Pinpoint the cell where the given text exists, returning its [X, Y] midpoint coordinate. 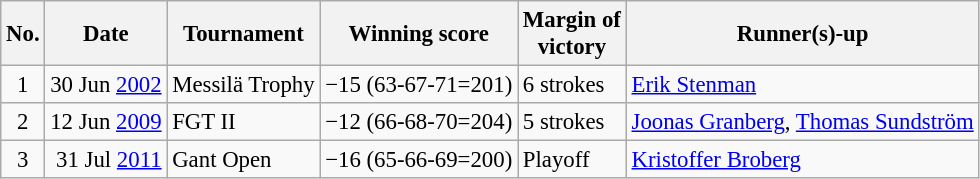
Date [106, 34]
No. [23, 34]
5 strokes [572, 122]
−12 (66-68-70=204) [419, 122]
Playoff [572, 160]
6 strokes [572, 85]
−16 (65-66-69=200) [419, 160]
2 [23, 122]
12 Jun 2009 [106, 122]
30 Jun 2002 [106, 85]
31 Jul 2011 [106, 160]
−15 (63-67-71=201) [419, 85]
Runner(s)-up [802, 34]
FGT II [244, 122]
Gant Open [244, 160]
3 [23, 160]
Erik Stenman [802, 85]
Tournament [244, 34]
1 [23, 85]
Messilä Trophy [244, 85]
Margin ofvictory [572, 34]
Kristoffer Broberg [802, 160]
Winning score [419, 34]
Joonas Granberg, Thomas Sundström [802, 122]
